For the text-containing cell, return its midpoint in [X, Y] coordinate format. 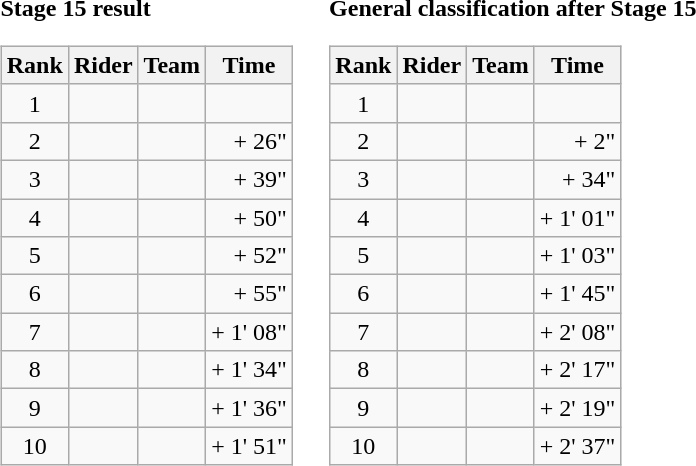
+ 2' 17" [578, 370]
+ 39" [250, 179]
+ 55" [250, 294]
+ 1' 08" [250, 332]
+ 1' 36" [250, 408]
+ 2" [578, 141]
+ 1' 03" [578, 256]
+ 26" [250, 141]
+ 1' 34" [250, 370]
+ 52" [250, 256]
+ 1' 45" [578, 294]
+ 2' 19" [578, 408]
+ 2' 08" [578, 332]
+ 1' 51" [250, 446]
+ 50" [250, 217]
+ 1' 01" [578, 217]
+ 2' 37" [578, 446]
+ 34" [578, 179]
